For the text-containing cell, return its midpoint in (x, y) coordinate format. 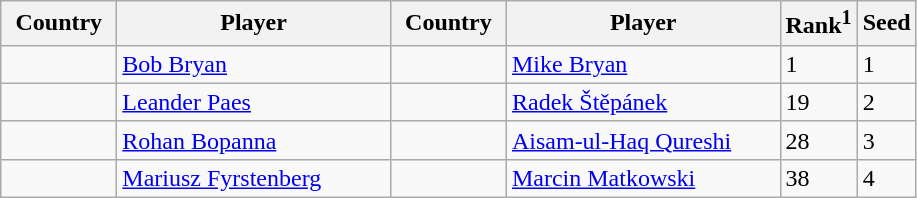
Seed (886, 24)
Mike Bryan (643, 64)
Aisam-ul-Haq Qureshi (643, 140)
4 (886, 178)
19 (818, 102)
Mariusz Fyrstenberg (254, 178)
28 (818, 140)
38 (818, 178)
Rank1 (818, 24)
Rohan Bopanna (254, 140)
3 (886, 140)
Bob Bryan (254, 64)
Leander Paes (254, 102)
Radek Štěpánek (643, 102)
2 (886, 102)
Marcin Matkowski (643, 178)
